Return the (X, Y) coordinate for the center point of the cell that contains the specified text.  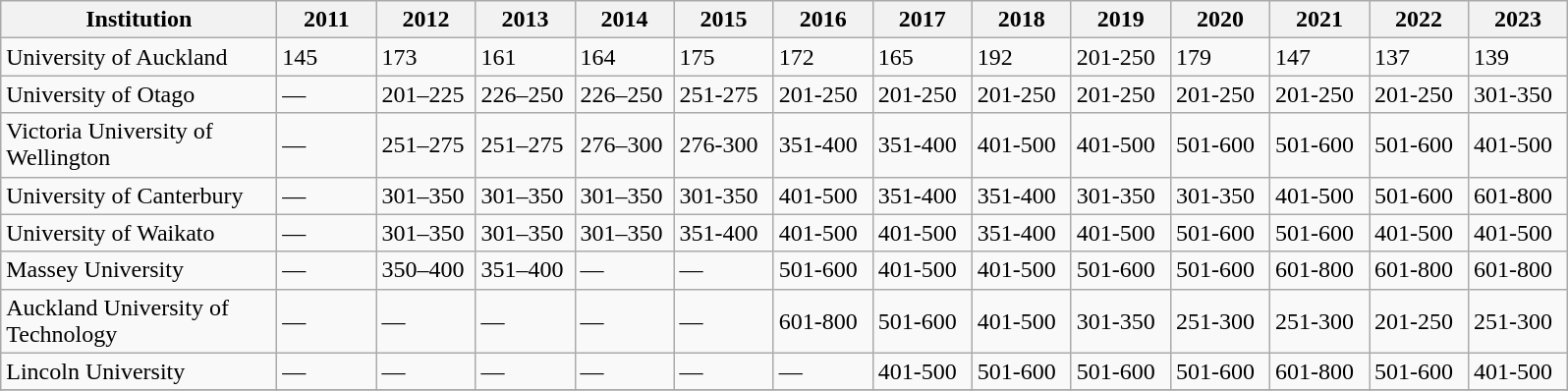
2019 (1120, 20)
165 (922, 57)
175 (723, 57)
Victoria University of Wellington (140, 145)
173 (426, 57)
2016 (823, 20)
2023 (1519, 20)
Institution (140, 20)
179 (1220, 57)
University of Otago (140, 94)
Lincoln University (140, 371)
351–400 (525, 270)
147 (1318, 57)
201–225 (426, 94)
172 (823, 57)
2012 (426, 20)
2013 (525, 20)
164 (625, 57)
University of Auckland (140, 57)
2022 (1419, 20)
276-300 (723, 145)
2011 (326, 20)
2017 (922, 20)
2018 (1022, 20)
2014 (625, 20)
University of Canterbury (140, 195)
251-275 (723, 94)
Massey University (140, 270)
145 (326, 57)
2015 (723, 20)
Auckland University of Technology (140, 320)
2021 (1318, 20)
137 (1419, 57)
276–300 (625, 145)
University of Waikato (140, 233)
2020 (1220, 20)
161 (525, 57)
192 (1022, 57)
139 (1519, 57)
350–400 (426, 270)
